For the text-containing cell, return its midpoint in [X, Y] coordinate format. 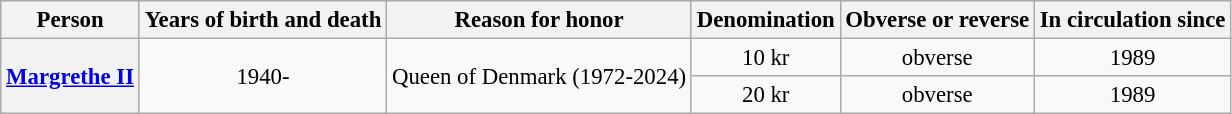
In circulation since [1132, 20]
Obverse or reverse [937, 20]
Queen of Denmark (1972-2024) [540, 76]
20 kr [766, 95]
Person [70, 20]
Reason for honor [540, 20]
Margrethe II [70, 76]
Denomination [766, 20]
Years of birth and death [262, 20]
1940- [262, 76]
10 kr [766, 58]
